Scan for the cell matching the given text and deliver its [X, Y] coordinate at center. 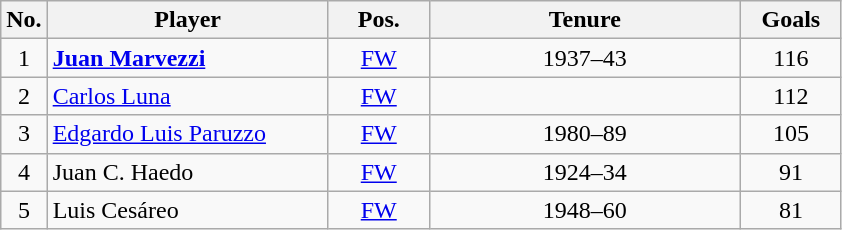
3 [24, 134]
105 [790, 134]
2 [24, 96]
Tenure [584, 20]
Player [188, 20]
1 [24, 58]
1924–34 [584, 172]
91 [790, 172]
116 [790, 58]
Juan C. Haedo [188, 172]
Carlos Luna [188, 96]
Luis Cesáreo [188, 210]
No. [24, 20]
1948–60 [584, 210]
Pos. [378, 20]
Juan Marvezzi [188, 58]
Edgardo Luis Paruzzo [188, 134]
4 [24, 172]
1937–43 [584, 58]
1980–89 [584, 134]
Goals [790, 20]
5 [24, 210]
112 [790, 96]
81 [790, 210]
